Pinpoint the cell where the given text exists, returning its [x, y] midpoint coordinate. 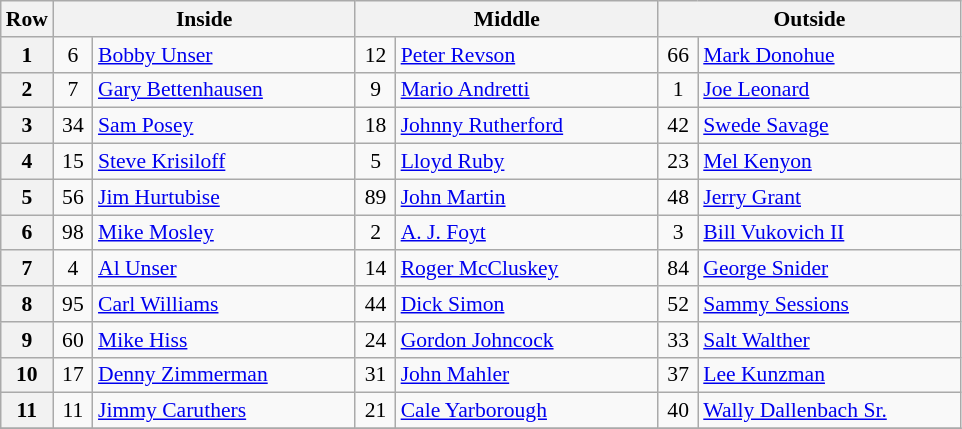
95 [73, 304]
14 [375, 269]
Sam Posey [224, 126]
Mel Kenyon [829, 162]
17 [73, 375]
Steve Krisiloff [224, 162]
Row [27, 19]
8 [27, 304]
52 [678, 304]
18 [375, 126]
Wally Dallenbach Sr. [829, 411]
Outside [810, 19]
A. J. Foyt [527, 233]
Mike Hiss [224, 340]
84 [678, 269]
66 [678, 55]
56 [73, 197]
15 [73, 162]
89 [375, 197]
John Martin [527, 197]
Bill Vukovich II [829, 233]
Peter Revson [527, 55]
Al Unser [224, 269]
Roger McCluskey [527, 269]
12 [375, 55]
Jim Hurtubise [224, 197]
Johnny Rutherford [527, 126]
31 [375, 375]
44 [375, 304]
Mike Mosley [224, 233]
Denny Zimmerman [224, 375]
Gary Bettenhausen [224, 90]
Cale Yarborough [527, 411]
33 [678, 340]
24 [375, 340]
Gordon Johncock [527, 340]
48 [678, 197]
Bobby Unser [224, 55]
21 [375, 411]
Mark Donohue [829, 55]
Salt Walther [829, 340]
60 [73, 340]
Mario Andretti [527, 90]
Jerry Grant [829, 197]
42 [678, 126]
Inside [204, 19]
Lloyd Ruby [527, 162]
37 [678, 375]
John Mahler [527, 375]
10 [27, 375]
Sammy Sessions [829, 304]
Joe Leonard [829, 90]
Middle [506, 19]
98 [73, 233]
23 [678, 162]
Carl Williams [224, 304]
34 [73, 126]
40 [678, 411]
Swede Savage [829, 126]
Dick Simon [527, 304]
George Snider [829, 269]
Lee Kunzman [829, 375]
Jimmy Caruthers [224, 411]
